Find where the given text appears and provide that cell's center as (X, Y) coordinate. 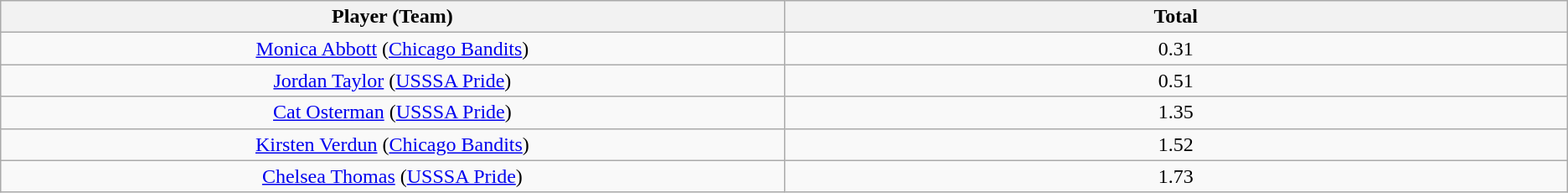
0.31 (1176, 49)
Cat Osterman (USSSA Pride) (392, 112)
Kirsten Verdun (Chicago Bandits) (392, 144)
Total (1176, 17)
1.35 (1176, 112)
Monica Abbott (Chicago Bandits) (392, 49)
Chelsea Thomas (USSSA Pride) (392, 176)
Jordan Taylor (USSSA Pride) (392, 81)
Player (Team) (392, 17)
1.73 (1176, 176)
0.51 (1176, 81)
1.52 (1176, 144)
